Find where the given text appears and provide that cell's center as (X, Y) coordinate. 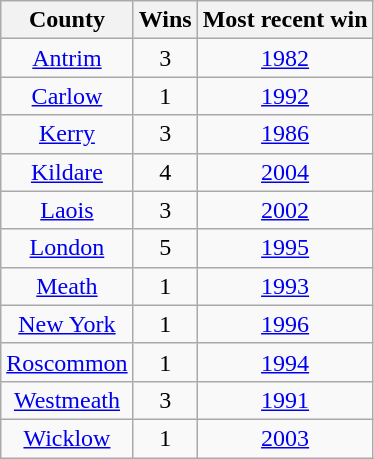
Wins (165, 20)
2002 (285, 210)
Most recent win (285, 20)
Westmeath (67, 400)
Wicklow (67, 438)
1991 (285, 400)
Carlow (67, 96)
1994 (285, 362)
4 (165, 172)
1982 (285, 58)
New York (67, 324)
Meath (67, 286)
London (67, 248)
Laois (67, 210)
County (67, 20)
1993 (285, 286)
Antrim (67, 58)
1996 (285, 324)
Kildare (67, 172)
2003 (285, 438)
Roscommon (67, 362)
1995 (285, 248)
Kerry (67, 134)
1992 (285, 96)
1986 (285, 134)
2004 (285, 172)
5 (165, 248)
